For the text-containing cell, return its midpoint in [x, y] coordinate format. 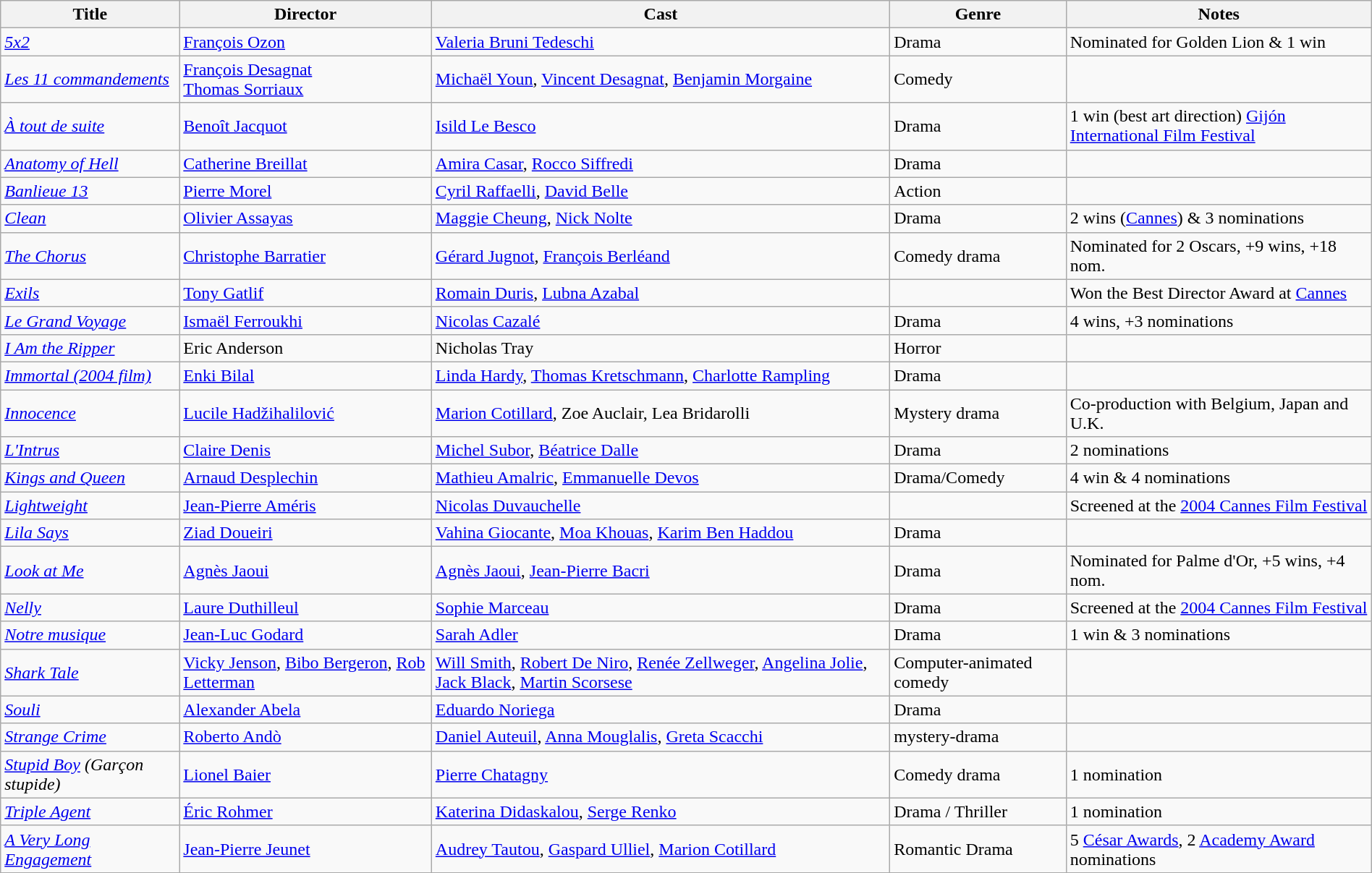
Souli [90, 710]
Banlieue 13 [90, 191]
Nominated for 2 Oscars, +9 wins, +18 nom. [1219, 256]
Comedy [978, 80]
1 win (best art direction) Gijón International Film Festival [1219, 126]
Nicholas Tray [660, 348]
Look at Me [90, 570]
Director [305, 14]
Romain Duris, Lubna Azabal [660, 293]
Shark Tale [90, 673]
Nicolas Duvauchelle [660, 506]
Enki Bilal [305, 375]
The Chorus [90, 256]
mystery-drama [978, 737]
Notre musique [90, 635]
François DesagnatThomas Sorriaux [305, 80]
Horror [978, 348]
Lila Says [90, 533]
1 win & 3 nominations [1219, 635]
Action [978, 191]
Exils [90, 293]
Valeria Bruni Tedeschi [660, 42]
Jean-Pierre Améris [305, 506]
Ismaël Ferroukhi [305, 320]
Michaël Youn, Vincent Desagnat, Benjamin Morgaine [660, 80]
Sophie Marceau [660, 608]
Agnès Jaoui [305, 570]
Amira Casar, Rocco Siffredi [660, 163]
Triple Agent [90, 812]
Maggie Cheung, Nick Nolte [660, 218]
Innocence [90, 412]
Drama / Thriller [978, 812]
Gérard Jugnot, François Berléand [660, 256]
4 win & 4 nominations [1219, 478]
Linda Hardy, Thomas Kretschmann, Charlotte Rampling [660, 375]
5x2 [90, 42]
Jean-Luc Godard [305, 635]
4 wins, +3 nominations [1219, 320]
Agnès Jaoui, Jean-Pierre Bacri [660, 570]
Sarah Adler [660, 635]
A Very Long Engagement [90, 849]
Nelly [90, 608]
À tout de suite [90, 126]
Lucile Hadžihalilović [305, 412]
Stupid Boy (Garçon stupide) [90, 774]
Mystery drama [978, 412]
Le Grand Voyage [90, 320]
2 nominations [1219, 451]
Benoît Jacquot [305, 126]
Katerina Didaskalou, Serge Renko [660, 812]
François Ozon [305, 42]
Anatomy of Hell [90, 163]
Marion Cotillard, Zoe Auclair, Lea Bridarolli [660, 412]
Christophe Barratier [305, 256]
Arnaud Desplechin [305, 478]
Clean [90, 218]
Ziad Doueiri [305, 533]
Mathieu Amalric, Emmanuelle Devos [660, 478]
Lightweight [90, 506]
Olivier Assayas [305, 218]
5 César Awards, 2 Academy Award nominations [1219, 849]
Pierre Chatagny [660, 774]
Claire Denis [305, 451]
Alexander Abela [305, 710]
Genre [978, 14]
Immortal (2004 film) [90, 375]
Vahina Giocante, Moa Khouas, Karim Ben Haddou [660, 533]
I Am the Ripper [90, 348]
L'Intrus [90, 451]
Isild Le Besco [660, 126]
Cast [660, 14]
Drama/Comedy [978, 478]
Eric Anderson [305, 348]
Won the Best Director Award at Cannes [1219, 293]
Jean-Pierre Jeunet [305, 849]
Romantic Drama [978, 849]
Roberto Andò [305, 737]
Daniel Auteuil, Anna Mouglalis, Greta Scacchi [660, 737]
Eduardo Noriega [660, 710]
Kings and Queen [90, 478]
Laure Duthilleul [305, 608]
Tony Gatlif [305, 293]
2 wins (Cannes) & 3 nominations [1219, 218]
Pierre Morel [305, 191]
Strange Crime [90, 737]
Vicky Jenson, Bibo Bergeron, Rob Letterman [305, 673]
Catherine Breillat [305, 163]
Éric Rohmer [305, 812]
Notes [1219, 14]
Nominated for Palme d'Or, +5 wins, +4 nom. [1219, 570]
Nominated for Golden Lion & 1 win [1219, 42]
Cyril Raffaelli, David Belle [660, 191]
Co-production with Belgium, Japan and U.K. [1219, 412]
Computer-animated comedy [978, 673]
Title [90, 14]
Michel Subor, Béatrice Dalle [660, 451]
Nicolas Cazalé [660, 320]
Lionel Baier [305, 774]
Les 11 commandements [90, 80]
Will Smith, Robert De Niro, Renée Zellweger, Angelina Jolie, Jack Black, Martin Scorsese [660, 673]
Audrey Tautou, Gaspard Ulliel, Marion Cotillard [660, 849]
